Extract the [X, Y] coordinate from the center of the cell holding the provided text.  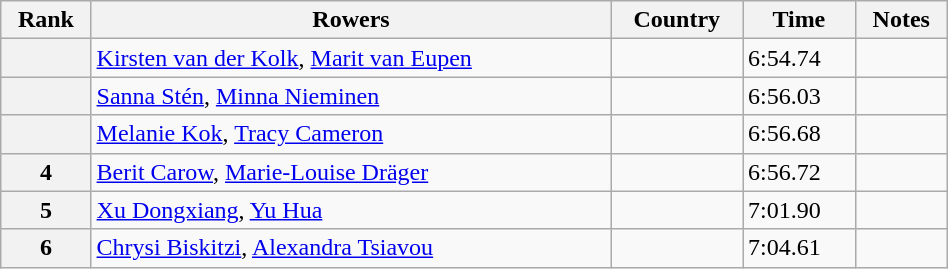
6:56.68 [798, 134]
Rowers [351, 20]
Notes [901, 20]
Chrysi Biskitzi, Alexandra Tsiavou [351, 248]
Rank [46, 20]
6:54.74 [798, 58]
4 [46, 172]
Kirsten van der Kolk, Marit van Eupen [351, 58]
7:01.90 [798, 210]
Time [798, 20]
Xu Dongxiang, Yu Hua [351, 210]
Melanie Kok, Tracy Cameron [351, 134]
Berit Carow, Marie-Louise Dräger [351, 172]
6 [46, 248]
Country [677, 20]
Sanna Stén, Minna Nieminen [351, 96]
6:56.72 [798, 172]
7:04.61 [798, 248]
5 [46, 210]
6:56.03 [798, 96]
